Return [X, Y] of the center of cell containing provided text 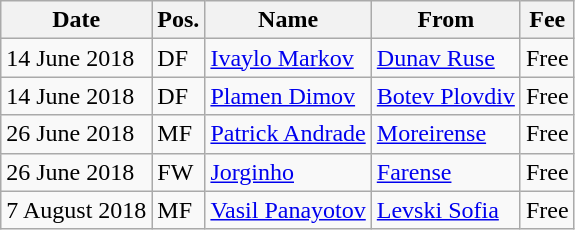
Levski Sofia [446, 210]
Ivaylo Markov [288, 58]
Plamen Dimov [288, 96]
Patrick Andrade [288, 134]
7 August 2018 [76, 210]
Date [76, 20]
Botev Plovdiv [446, 96]
Vasil Panayotov [288, 210]
Moreirense [446, 134]
Farense [446, 172]
Name [288, 20]
Fee [547, 20]
Pos. [178, 20]
Dunav Ruse [446, 58]
FW [178, 172]
From [446, 20]
Jorginho [288, 172]
